Return the [X, Y] coordinate for the center point of the cell that contains the specified text.  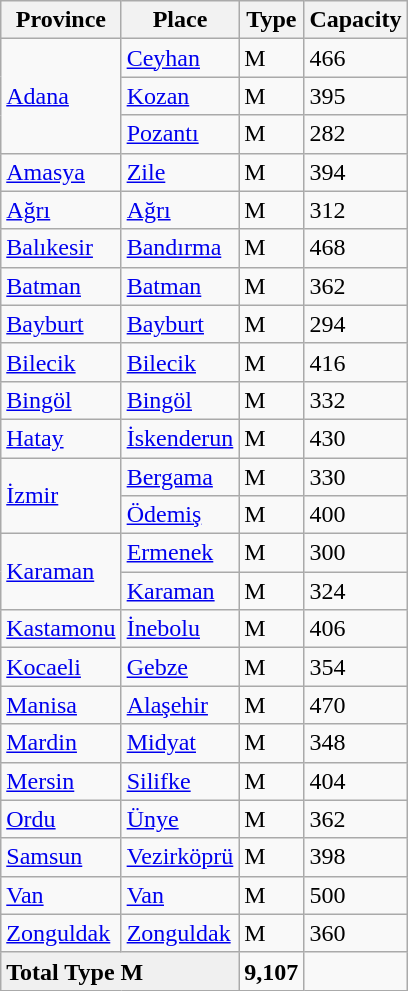
Capacity [356, 20]
Mersin [61, 781]
Ceyhan [180, 58]
312 [356, 210]
466 [356, 58]
Vezirköprü [180, 857]
395 [356, 96]
404 [356, 781]
470 [356, 705]
Place [180, 20]
400 [356, 515]
330 [356, 477]
398 [356, 857]
324 [356, 591]
İnebolu [180, 629]
Type [272, 20]
Ünye [180, 819]
Ödemiş [180, 515]
Ordu [61, 819]
294 [356, 324]
Kozan [180, 96]
406 [356, 629]
500 [356, 895]
360 [356, 933]
Kastamonu [61, 629]
Silifke [180, 781]
Manisa [61, 705]
Bergama [180, 477]
332 [356, 400]
Balıkesir [61, 248]
Province [61, 20]
İskenderun [180, 438]
282 [356, 134]
Alaşehir [180, 705]
Midyat [180, 743]
Kocaeli [61, 667]
Hatay [61, 438]
348 [356, 743]
İzmir [61, 496]
Ermenek [180, 553]
416 [356, 362]
9,107 [272, 971]
430 [356, 438]
354 [356, 667]
Total Type M [120, 971]
Zile [180, 172]
Adana [61, 96]
Pozantı [180, 134]
300 [356, 553]
Mardin [61, 743]
Gebze [180, 667]
394 [356, 172]
Amasya [61, 172]
Samsun [61, 857]
468 [356, 248]
Bandırma [180, 248]
